Capture the cell that displays the provided text and extract its [X, Y] central coordinate. 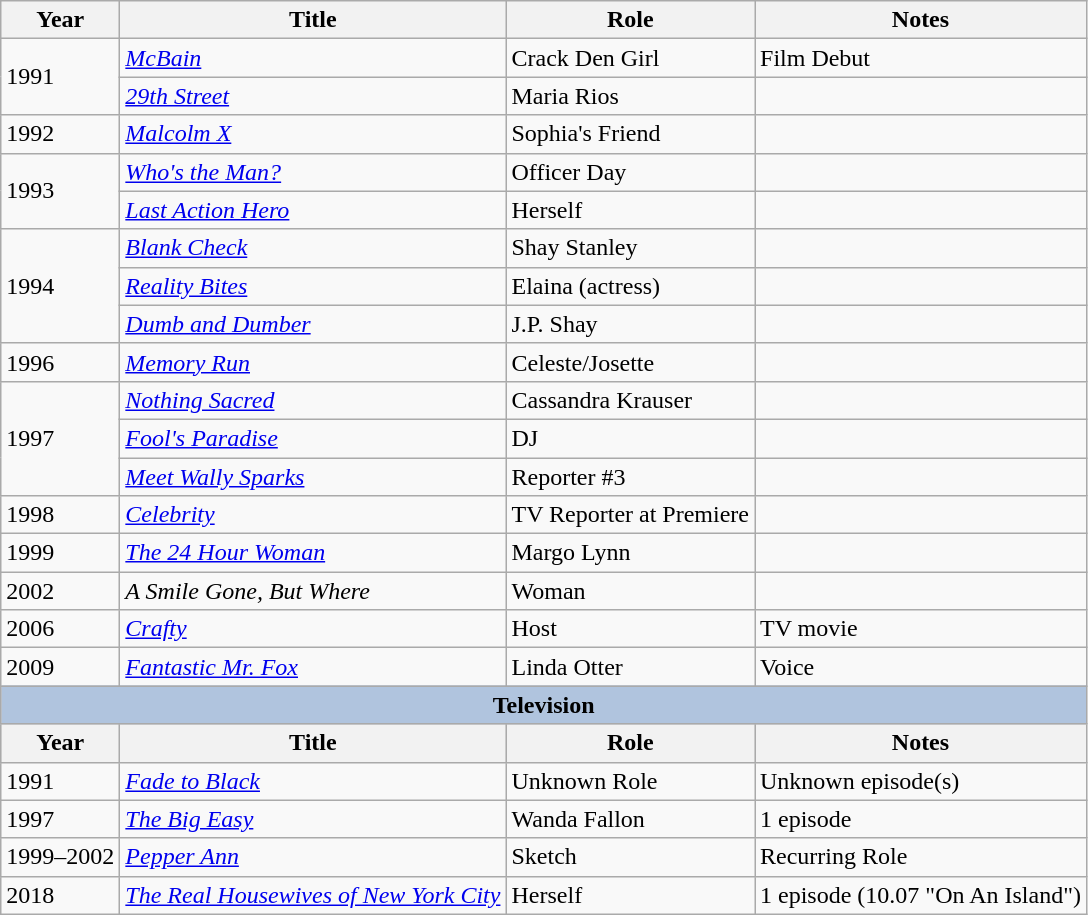
Linda Otter [630, 667]
Celebrity [313, 515]
Reality Bites [313, 286]
1992 [60, 134]
Fool's Paradise [313, 438]
Crafty [313, 629]
The Real Housewives of New York City [313, 895]
The Big Easy [313, 819]
2009 [60, 667]
Fantastic Mr. Fox [313, 667]
Maria Rios [630, 96]
TV movie [920, 629]
Pepper Ann [313, 857]
Blank Check [313, 248]
Cassandra Krauser [630, 400]
1 episode [920, 819]
TV Reporter at Premiere [630, 515]
Wanda Fallon [630, 819]
Crack Den Girl [630, 58]
Malcolm X [313, 134]
1 episode (10.07 "On An Island") [920, 895]
Last Action Hero [313, 210]
Meet Wally Sparks [313, 477]
1998 [60, 515]
Unknown episode(s) [920, 781]
1999–2002 [60, 857]
2002 [60, 591]
Shay Stanley [630, 248]
Recurring Role [920, 857]
Celeste/Josette [630, 362]
1996 [60, 362]
Film Debut [920, 58]
29th Street [313, 96]
Unknown Role [630, 781]
Sketch [630, 857]
1994 [60, 286]
The 24 Hour Woman [313, 553]
Dumb and Dumber [313, 324]
2018 [60, 895]
Margo Lynn [630, 553]
1993 [60, 191]
Woman [630, 591]
A Smile Gone, But Where [313, 591]
Nothing Sacred [313, 400]
Reporter #3 [630, 477]
Fade to Black [313, 781]
Elaina (actress) [630, 286]
DJ [630, 438]
Host [630, 629]
Officer Day [630, 172]
Voice [920, 667]
Memory Run [313, 362]
J.P. Shay [630, 324]
Sophia's Friend [630, 134]
McBain [313, 58]
Television [544, 705]
2006 [60, 629]
1999 [60, 553]
Who's the Man? [313, 172]
